Return (x, y) of the center of cell containing provided text 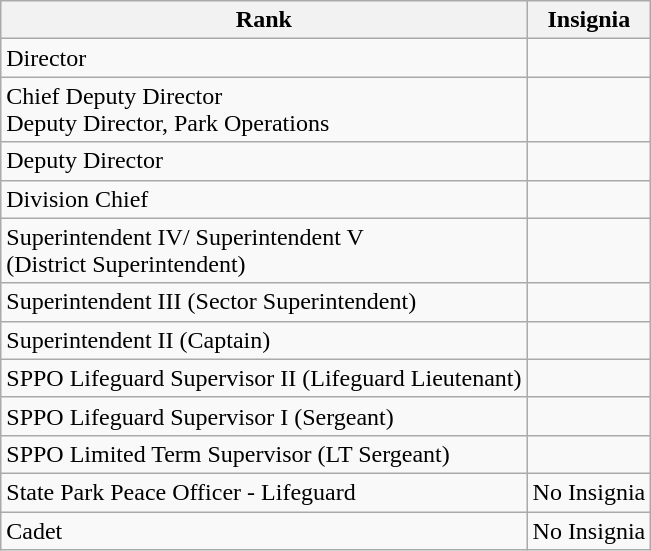
Chief Deputy DirectorDeputy Director, Park Operations (264, 110)
Superintendent IV/ Superintendent V(District Superintendent) (264, 250)
Insignia (589, 20)
Rank (264, 20)
SPPO Limited Term Supervisor (LT Sergeant) (264, 454)
Division Chief (264, 199)
Director (264, 58)
Superintendent II (Captain) (264, 340)
SPPO Lifeguard Supervisor II (Lifeguard Lieutenant) (264, 378)
SPPO Lifeguard Supervisor I (Sergeant) (264, 416)
State Park Peace Officer - Lifeguard (264, 492)
Cadet (264, 531)
Superintendent III (Sector Superintendent) (264, 302)
Deputy Director (264, 161)
